Find where the given text appears and provide that cell's center as [X, Y] coordinate. 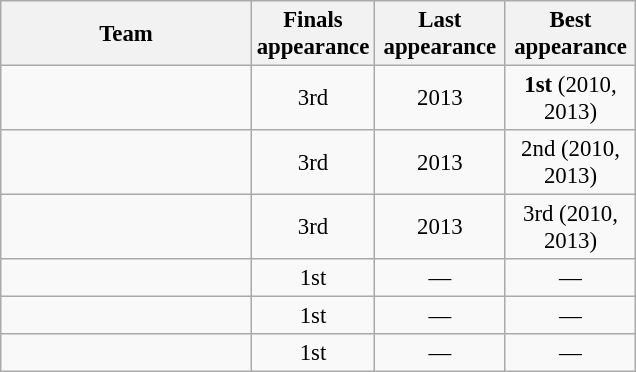
Finals appearance [312, 34]
Team [126, 34]
2nd (2010, 2013) [570, 162]
Best appearance [570, 34]
Last appearance [440, 34]
3rd (2010, 2013) [570, 228]
1st (2010, 2013) [570, 98]
